Return the [x, y] coordinate for the center point of the cell that contains the specified text.  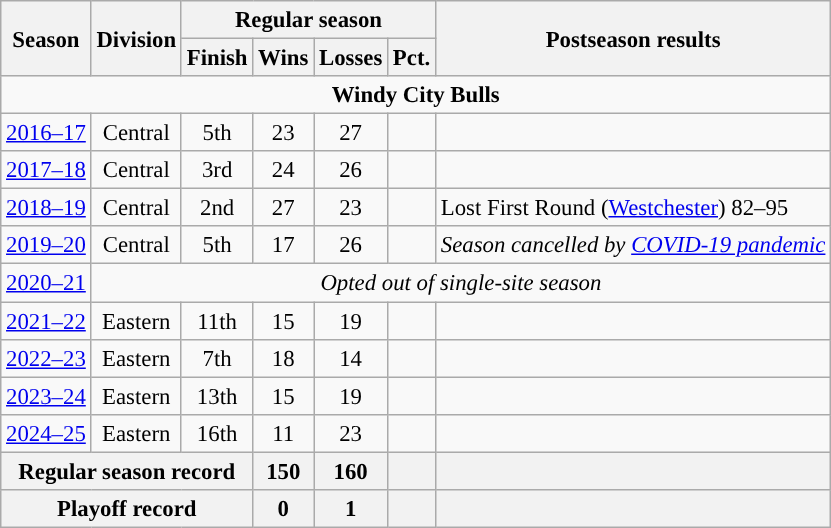
Playoff record [127, 509]
1 [351, 509]
Regular season record [127, 471]
Finish [216, 58]
Regular season [308, 20]
2020–21 [46, 283]
18 [284, 358]
16th [216, 433]
2016–17 [46, 133]
Windy City Bulls [416, 95]
Wins [284, 58]
0 [284, 509]
13th [216, 396]
2017–18 [46, 170]
Pct. [412, 58]
11 [284, 433]
17 [284, 245]
Losses [351, 58]
2023–24 [46, 396]
Lost First Round (Westchester) 82–95 [632, 208]
7th [216, 358]
2021–22 [46, 321]
2nd [216, 208]
150 [284, 471]
Opted out of single-site season [461, 283]
2024–25 [46, 433]
Postseason results [632, 38]
24 [284, 170]
11th [216, 321]
2022–23 [46, 358]
Season cancelled by COVID-19 pandemic [632, 245]
2019–20 [46, 245]
3rd [216, 170]
14 [351, 358]
2018–19 [46, 208]
Division [136, 38]
160 [351, 471]
Season [46, 38]
